Return the (X, Y) coordinate for the center point of the cell that contains the specified text.  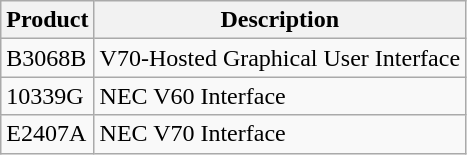
10339G (48, 96)
E2407A (48, 134)
Description (280, 20)
NEC V70 Interface (280, 134)
NEC V60 Interface (280, 96)
B3068B (48, 58)
Product (48, 20)
V70-Hosted Graphical User Interface (280, 58)
